Provide the (X, Y) coordinate of the cell's center where the given text is located.  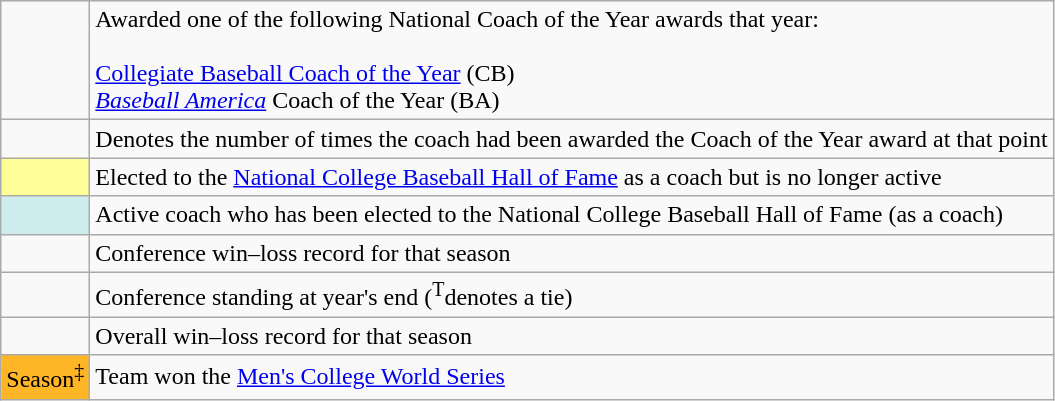
Conference standing at year's end (Tdenotes a tie) (572, 294)
Active coach who has been elected to the National College Baseball Hall of Fame (as a coach) (572, 215)
Team won the Men's College World Series (572, 378)
Conference win–loss record for that season (572, 253)
Denotes the number of times the coach had been awarded the Coach of the Year award at that point (572, 139)
Season‡ (46, 378)
Overall win–loss record for that season (572, 336)
Elected to the National College Baseball Hall of Fame as a coach but is no longer active (572, 177)
